Determine the [x, y] coordinate at the center of the cell enclosing the given text.  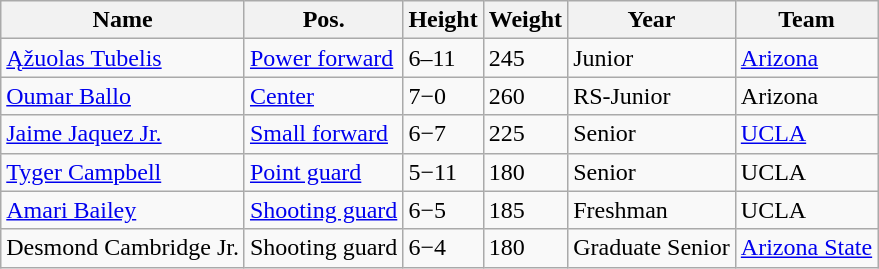
Amari Bailey [123, 210]
Oumar Ballo [123, 96]
185 [525, 210]
Desmond Cambridge Jr. [123, 248]
5−11 [443, 172]
Power forward [323, 58]
Center [323, 96]
6−4 [443, 248]
Height [443, 20]
Pos. [323, 20]
6–11 [443, 58]
Year [652, 20]
260 [525, 96]
Tyger Campbell [123, 172]
Graduate Senior [652, 248]
Arizona State [806, 248]
225 [525, 134]
Freshman [652, 210]
Team [806, 20]
6−5 [443, 210]
Jaime Jaquez Jr. [123, 134]
Small forward [323, 134]
Junior [652, 58]
Weight [525, 20]
Ąžuolas Tubelis [123, 58]
Name [123, 20]
RS-Junior [652, 96]
245 [525, 58]
Point guard [323, 172]
6−7 [443, 134]
7−0 [443, 96]
